For the text-containing cell, return its midpoint in [X, Y] coordinate format. 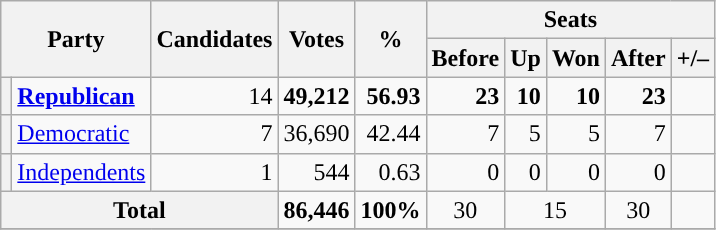
% [390, 39]
Won [576, 58]
Seats [570, 20]
100% [390, 210]
1 [214, 172]
Republican [82, 96]
15 [556, 210]
+/– [692, 58]
Before [466, 58]
Up [526, 58]
Democratic [82, 134]
0.63 [390, 172]
56.93 [390, 96]
14 [214, 96]
After [638, 58]
Party [76, 39]
Independents [82, 172]
42.44 [390, 134]
49,212 [316, 96]
86,446 [316, 210]
544 [316, 172]
Candidates [214, 39]
Votes [316, 39]
36,690 [316, 134]
Total [140, 210]
